From the cell containing the given text, extract its center point as [X, Y] coordinate. 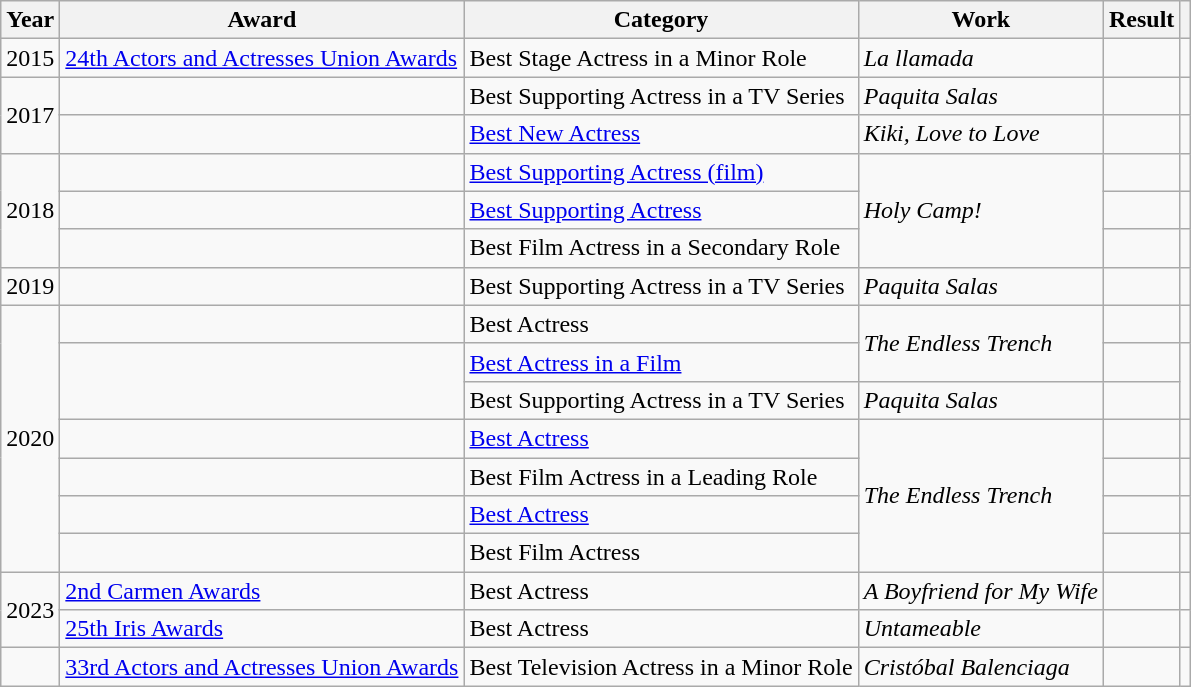
Best New Actress [661, 134]
Best Television Actress in a Minor Role [661, 667]
Year [30, 20]
Holy Camp! [980, 210]
24th Actors and Actresses Union Awards [262, 58]
Award [262, 20]
Best Supporting Actress (film) [661, 172]
Category [661, 20]
Kiki, Love to Love [980, 134]
Best Actress in a Film [661, 362]
Cristóbal Balenciaga [980, 667]
2020 [30, 438]
Best Film Actress in a Leading Role [661, 477]
2015 [30, 58]
Best Film Actress [661, 553]
La llamada [980, 58]
Best Supporting Actress [661, 210]
2017 [30, 115]
A Boyfriend for My Wife [980, 591]
Work [980, 20]
33rd Actors and Actresses Union Awards [262, 667]
2019 [30, 286]
2nd Carmen Awards [262, 591]
Untameable [980, 629]
2018 [30, 210]
Best Stage Actress in a Minor Role [661, 58]
25th Iris Awards [262, 629]
2023 [30, 610]
Best Film Actress in a Secondary Role [661, 248]
Result [1141, 20]
